Return [X, Y] of the center of cell containing provided text 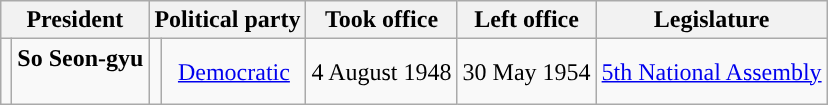
Left office [526, 20]
4 August 1948 [382, 72]
5th National Assembly [712, 72]
President [75, 20]
Legislature [712, 20]
Democratic [234, 72]
So Seon-gyu [80, 72]
30 May 1954 [526, 72]
Took office [382, 20]
Political party [228, 20]
